Output the [X, Y] coordinate of the center of the cell containing the given text.  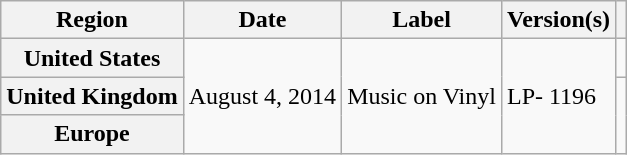
Europe [92, 134]
Date [262, 20]
LP- 1196 [558, 96]
Music on Vinyl [422, 96]
August 4, 2014 [262, 96]
United Kingdom [92, 96]
United States [92, 58]
Version(s) [558, 20]
Region [92, 20]
Label [422, 20]
